Determine the (X, Y) coordinate at the center of the cell enclosing the given text.  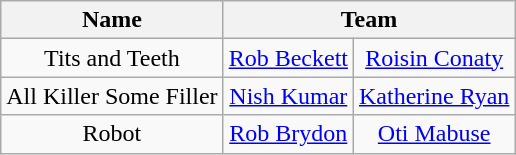
Robot (112, 134)
Roisin Conaty (434, 58)
Nish Kumar (288, 96)
Team (369, 20)
Name (112, 20)
Oti Mabuse (434, 134)
Tits and Teeth (112, 58)
Rob Beckett (288, 58)
All Killer Some Filler (112, 96)
Rob Brydon (288, 134)
Katherine Ryan (434, 96)
